Find where the given text appears and provide that cell's center as [X, Y] coordinate. 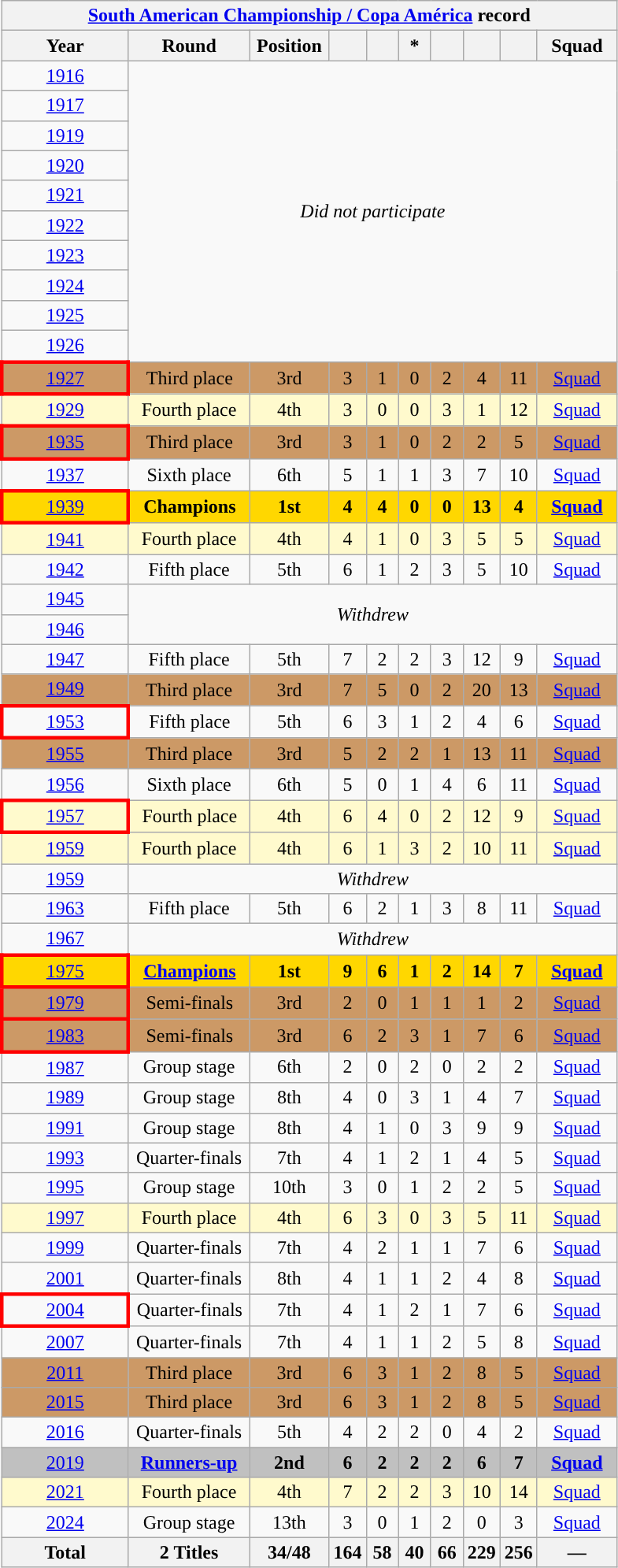
2007 [65, 1342]
Year [65, 46]
Runners-up [189, 1462]
164 [348, 1552]
1989 [65, 1098]
1926 [65, 346]
2 Titles [189, 1552]
1997 [65, 1218]
2001 [65, 1278]
1975 [65, 970]
1967 [65, 940]
1957 [65, 816]
1947 [65, 659]
1925 [65, 315]
1949 [65, 690]
Total [65, 1552]
34/48 [290, 1552]
1939 [65, 507]
1919 [65, 135]
66 [447, 1552]
1955 [65, 754]
1921 [65, 195]
2019 [65, 1462]
2024 [65, 1522]
1979 [65, 1003]
2004 [65, 1310]
2015 [65, 1403]
1953 [65, 721]
Position [290, 46]
1993 [65, 1158]
1924 [65, 285]
2016 [65, 1433]
Round [189, 46]
1956 [65, 784]
1995 [65, 1188]
1916 [65, 76]
2021 [65, 1492]
1942 [65, 569]
1941 [65, 539]
1917 [65, 106]
1935 [65, 443]
20 [482, 690]
1946 [65, 629]
1920 [65, 165]
40 [414, 1552]
1987 [65, 1067]
1922 [65, 225]
Did not participate [372, 211]
10th [290, 1188]
1929 [65, 410]
1923 [65, 255]
256 [518, 1552]
58 [383, 1552]
229 [482, 1552]
1991 [65, 1128]
1999 [65, 1247]
1983 [65, 1035]
2011 [65, 1373]
2nd [290, 1462]
— [576, 1552]
13th [290, 1522]
1963 [65, 909]
1937 [65, 474]
South American Championship / Copa América record [309, 16]
1927 [65, 378]
* [414, 46]
1945 [65, 599]
